Extract the (x, y) coordinate from the center of the cell holding the provided text.  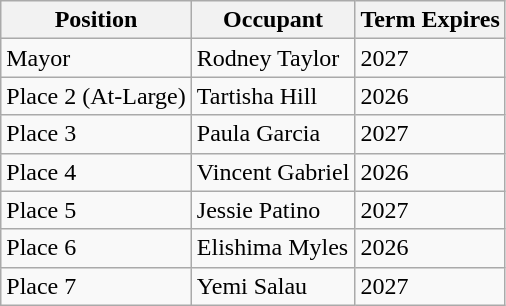
Position (96, 20)
Place 7 (96, 286)
Place 3 (96, 134)
Place 6 (96, 248)
Term Expires (430, 20)
Paula Garcia (273, 134)
Place 2 (At-Large) (96, 96)
Jessie Patino (273, 210)
Place 4 (96, 172)
Elishima Myles (273, 248)
Place 5 (96, 210)
Occupant (273, 20)
Mayor (96, 58)
Tartisha Hill (273, 96)
Vincent Gabriel (273, 172)
Yemi Salau (273, 286)
Rodney Taylor (273, 58)
